Identify which cell holds the provided text, then report its (x, y) central coordinate. 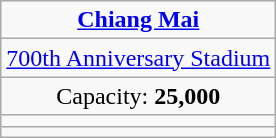
700th Anniversary Stadium (138, 58)
Capacity: 25,000 (138, 96)
Chiang Mai (138, 20)
